Return [x, y] of the center of cell containing provided text 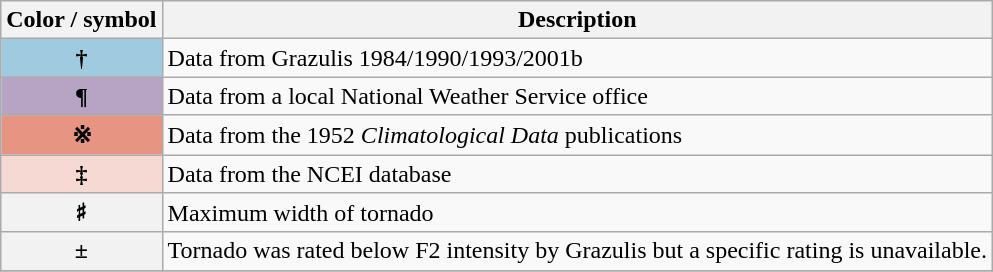
Data from a local National Weather Service office [578, 96]
† [82, 58]
Color / symbol [82, 20]
Data from the NCEI database [578, 173]
¶ [82, 96]
Tornado was rated below F2 intensity by Grazulis but a specific rating is unavailable. [578, 251]
Maximum width of tornado [578, 213]
Description [578, 20]
‡ [82, 173]
Data from the 1952 Climatological Data publications [578, 135]
♯ [82, 213]
± [82, 251]
Data from Grazulis 1984/1990/1993/2001b [578, 58]
※ [82, 135]
